Return the (X, Y) coordinate for the center point of the cell that contains the specified text.  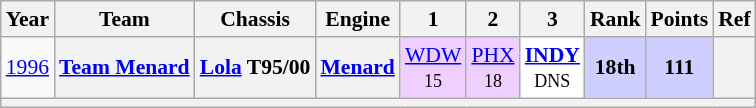
Menard (357, 68)
Team (124, 19)
Year (28, 19)
PHX18 (492, 68)
1996 (28, 68)
Chassis (256, 19)
Engine (357, 19)
3 (552, 19)
WDW15 (433, 68)
18th (616, 68)
2 (492, 19)
1 (433, 19)
Rank (616, 19)
Ref (734, 19)
Lola T95/00 (256, 68)
111 (679, 68)
Team Menard (124, 68)
Points (679, 19)
INDYDNS (552, 68)
